Extract the [x, y] coordinate from the center of the cell holding the provided text.  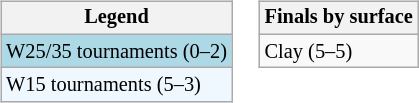
W25/35 tournaments (0–2) [116, 51]
W15 tournaments (5–3) [116, 85]
Finals by surface [339, 18]
Legend [116, 18]
Clay (5–5) [339, 51]
